Detect which cell encompasses the target text, then output its [x, y] center coordinate. 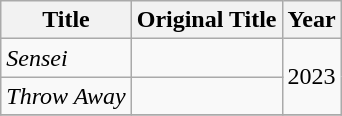
Original Title [206, 20]
Title [66, 20]
Year [312, 20]
Sensei [66, 58]
Throw Away [66, 96]
2023 [312, 77]
